Search for the cell housing the specified text and yield its [X, Y] center coordinate. 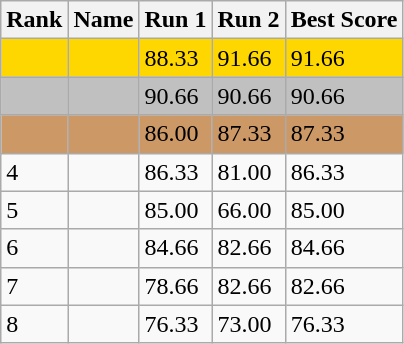
88.33 [176, 58]
Rank [34, 20]
Name [104, 20]
66.00 [248, 210]
5 [34, 210]
6 [34, 248]
73.00 [248, 324]
86.00 [176, 134]
7 [34, 286]
78.66 [176, 286]
Run 2 [248, 20]
4 [34, 172]
81.00 [248, 172]
8 [34, 324]
Run 1 [176, 20]
Best Score [344, 20]
